From the cell containing the given text, extract its center point as (x, y) coordinate. 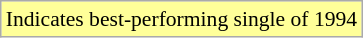
Indicates best-performing single of 1994 (182, 19)
